Identify which cell holds the provided text, then report its [x, y] central coordinate. 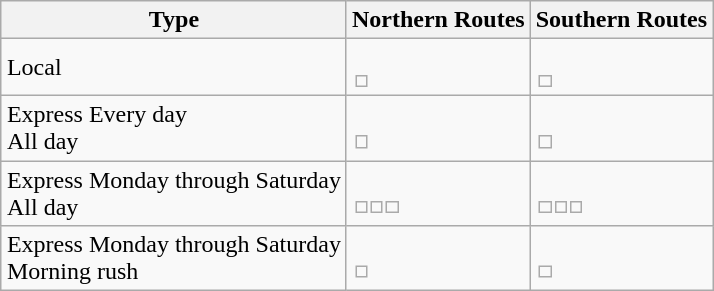
Express Monday through SaturdayAll day [174, 192]
Type [174, 20]
Northern Routes [438, 20]
Express Monday through SaturdayMorning rush [174, 258]
Express Every dayAll day [174, 128]
Local [174, 68]
Southern Routes [621, 20]
